Scan for the cell matching the given text and deliver its [x, y] coordinate at center. 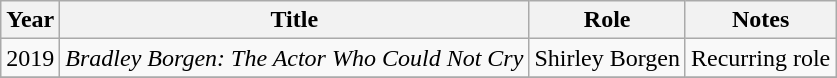
Notes [760, 20]
Shirley Borgen [608, 58]
Bradley Borgen: The Actor Who Could Not Cry [294, 58]
Role [608, 20]
Title [294, 20]
2019 [30, 58]
Year [30, 20]
Recurring role [760, 58]
